Identify which cell holds the provided text, then report its [x, y] central coordinate. 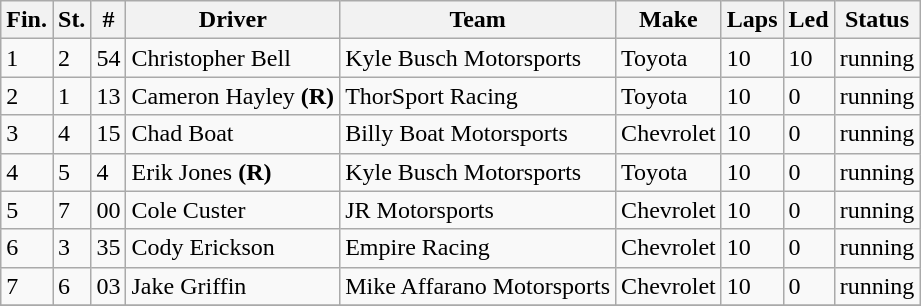
Laps [752, 20]
JR Motorsports [478, 210]
Billy Boat Motorsports [478, 134]
St. [71, 20]
Christopher Bell [233, 58]
# [108, 20]
Jake Griffin [233, 286]
Make [669, 20]
Mike Affarano Motorsports [478, 286]
Fin. [27, 20]
ThorSport Racing [478, 96]
Led [808, 20]
Cody Erickson [233, 248]
Cameron Hayley (R) [233, 96]
00 [108, 210]
Status [877, 20]
15 [108, 134]
Driver [233, 20]
Chad Boat [233, 134]
03 [108, 286]
Erik Jones (R) [233, 172]
Team [478, 20]
35 [108, 248]
54 [108, 58]
Empire Racing [478, 248]
13 [108, 96]
Cole Custer [233, 210]
